From the cell containing the given text, extract its center point as (x, y) coordinate. 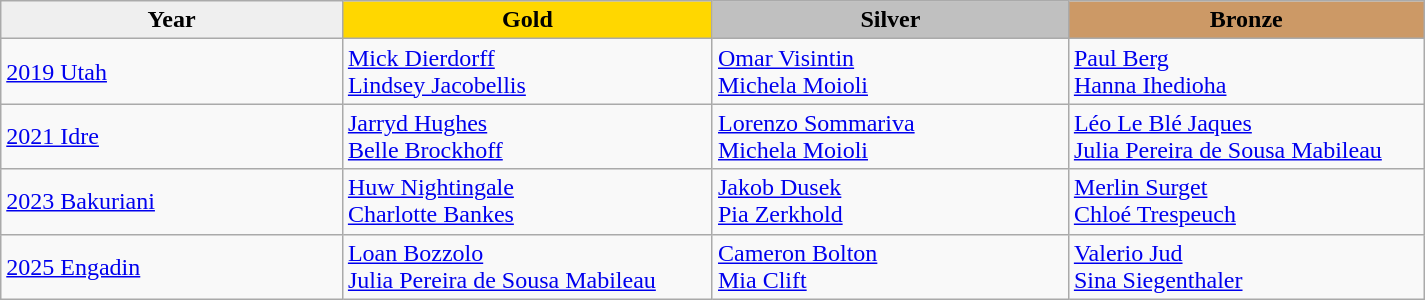
Léo Le Blé JaquesJulia Pereira de Sousa Mabileau (1246, 136)
Paul BergHanna Ihedioha (1246, 72)
Jakob DusekPia Zerkhold (890, 202)
Loan BozzoloJulia Pereira de Sousa Mabileau (527, 266)
Cameron BoltonMia Clift (890, 266)
Merlin SurgetChloé Trespeuch (1246, 202)
Bronze (1246, 20)
Silver (890, 20)
Huw NightingaleCharlotte Bankes (527, 202)
Gold (527, 20)
Year (172, 20)
2021 Idre (172, 136)
2019 Utah (172, 72)
Jarryd HughesBelle Brockhoff (527, 136)
Omar VisintinMichela Moioli (890, 72)
2023 Bakuriani (172, 202)
Valerio JudSina Siegenthaler (1246, 266)
2025 Engadin (172, 266)
Lorenzo SommarivaMichela Moioli (890, 136)
Mick DierdorffLindsey Jacobellis (527, 72)
